Return the (x, y) coordinate for the center point of the cell that contains the specified text.  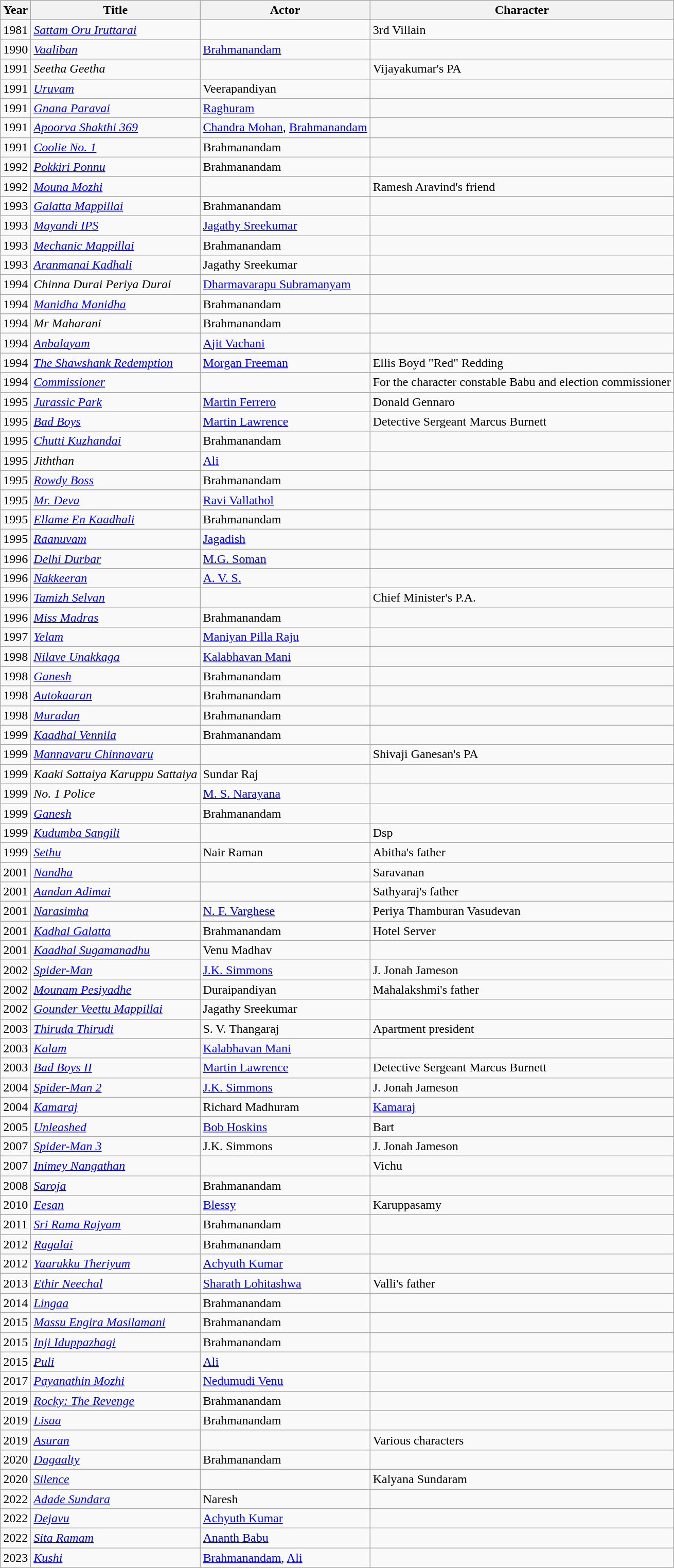
Bad Boys II (115, 1068)
Dejavu (115, 1519)
Mr Maharani (115, 324)
Mannavaru Chinnavaru (115, 754)
Bart (522, 1126)
Kushi (115, 1558)
Anbalayam (115, 343)
1997 (15, 637)
2005 (15, 1126)
Nakkeeran (115, 578)
Sharath Lohitashwa (285, 1283)
Periya Thamburan Vasudevan (522, 911)
Aandan Adimai (115, 892)
Nair Raman (285, 852)
Morgan Freeman (285, 363)
Mayandi IPS (115, 225)
Veerapandiyan (285, 89)
Dsp (522, 833)
Inimey Nangathan (115, 1166)
The Shawshank Redemption (115, 363)
Galatta Mappillai (115, 206)
Commissioner (115, 382)
Various characters (522, 1440)
Saravanan (522, 872)
Kalyana Sundaram (522, 1479)
1981 (15, 30)
Kadhal Galatta (115, 931)
2008 (15, 1185)
Abitha's father (522, 852)
Ananth Babu (285, 1538)
Sita Ramam (115, 1538)
Shivaji Ganesan's PA (522, 754)
Unleashed (115, 1126)
Actor (285, 10)
Eesan (115, 1205)
Ravi Vallathol (285, 500)
Narasimha (115, 911)
2010 (15, 1205)
Spider-Man 3 (115, 1146)
Thiruda Thirudi (115, 1029)
N. F. Varghese (285, 911)
Nedumudi Venu (285, 1381)
Kaaki Sattaiya Karuppu Sattaiya (115, 774)
Vaaliban (115, 49)
A. V. S. (285, 578)
Spider-Man 2 (115, 1087)
Donald Gennaro (522, 402)
Chutti Kuzhandai (115, 441)
Gnana Paravai (115, 108)
Lisaa (115, 1420)
2014 (15, 1303)
Massu Engira Masilamani (115, 1323)
S. V. Thangaraj (285, 1029)
Ethir Neechal (115, 1283)
Mechanic Mappillai (115, 245)
Kaadhal Sugamanadhu (115, 950)
Inji Iduppazhagi (115, 1342)
Hotel Server (522, 931)
Spider-Man (115, 970)
Title (115, 10)
M.G. Soman (285, 558)
Uruvam (115, 89)
Gounder Veettu Mappillai (115, 1009)
1990 (15, 49)
Muradan (115, 715)
Rocky: The Revenge (115, 1401)
Dagaalty (115, 1459)
Jiththan (115, 461)
2013 (15, 1283)
Vichu (522, 1166)
Silence (115, 1479)
Saroja (115, 1185)
Payanathin Mozhi (115, 1381)
For the character constable Babu and election commissioner (522, 382)
Ellis Boyd "Red" Redding (522, 363)
Seetha Geetha (115, 69)
Sattam Oru Iruttarai (115, 30)
Vijayakumar's PA (522, 69)
Autokaaran (115, 696)
Kalam (115, 1048)
Bob Hoskins (285, 1126)
Nilave Unakkaga (115, 657)
Yaarukku Theriyum (115, 1264)
Chief Minister's P.A. (522, 598)
Karuppasamy (522, 1205)
2017 (15, 1381)
Dharmavarapu Subramanyam (285, 285)
Kaadhal Vennila (115, 735)
Pokkiri Ponnu (115, 167)
Jagadish (285, 539)
Naresh (285, 1499)
2023 (15, 1558)
Maniyan Pilla Raju (285, 637)
M. S. Narayana (285, 794)
Kudumba Sangili (115, 833)
Richard Madhuram (285, 1107)
Character (522, 10)
3rd Villain (522, 30)
Nandha (115, 872)
Jurassic Park (115, 402)
Mr. Deva (115, 500)
Yelam (115, 637)
Miss Madras (115, 618)
Ragalai (115, 1244)
Asuran (115, 1440)
Chandra Mohan, Brahmanandam (285, 128)
Apoorva Shakthi 369 (115, 128)
Tamizh Selvan (115, 598)
Puli (115, 1362)
Adade Sundara (115, 1499)
Duraipandiyan (285, 990)
Lingaa (115, 1303)
Blessy (285, 1205)
Bad Boys (115, 421)
Mounam Pesiyadhe (115, 990)
Ajit Vachani (285, 343)
Sundar Raj (285, 774)
2011 (15, 1225)
Apartment president (522, 1029)
Manidha Manidha (115, 304)
Sethu (115, 852)
Year (15, 10)
Brahmanandam, Ali (285, 1558)
Valli's father (522, 1283)
Ellame En Kaadhali (115, 519)
Coolie No. 1 (115, 147)
Raghuram (285, 108)
No. 1 Police (115, 794)
Raanuvam (115, 539)
Ramesh Aravind's friend (522, 186)
Chinna Durai Periya Durai (115, 285)
Rowdy Boss (115, 480)
Aranmanai Kadhali (115, 265)
Sri Rama Rajyam (115, 1225)
Mouna Mozhi (115, 186)
Sathyaraj's father (522, 892)
Delhi Durbar (115, 558)
Venu Madhav (285, 950)
Martin Ferrero (285, 402)
Mahalakshmi's father (522, 990)
